Locate the cell with the specified text and output its [x, y] center coordinate. 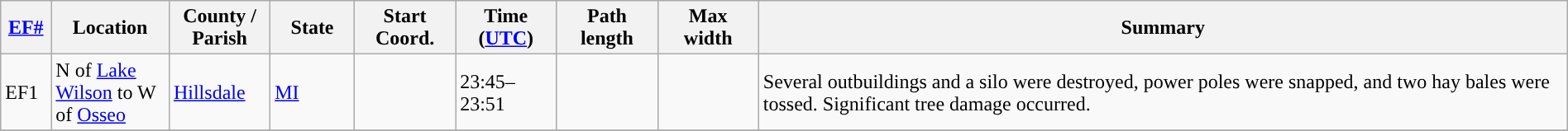
EF# [26, 28]
Max width [708, 28]
Summary [1163, 28]
MI [313, 92]
State [313, 28]
Location [111, 28]
N of Lake Wilson to W of Osseo [111, 92]
23:45–23:51 [506, 92]
County / Parish [219, 28]
Several outbuildings and a silo were destroyed, power poles were snapped, and two hay bales were tossed. Significant tree damage occurred. [1163, 92]
Start Coord. [404, 28]
Hillsdale [219, 92]
EF1 [26, 92]
Path length [607, 28]
Time (UTC) [506, 28]
